Pinpoint the cell where the given text exists, returning its [X, Y] midpoint coordinate. 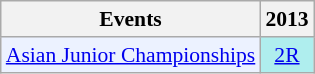
2013 [286, 19]
2R [286, 55]
Asian Junior Championships [131, 55]
Events [131, 19]
